Determine the (X, Y) coordinate at the center of the cell enclosing the given text.  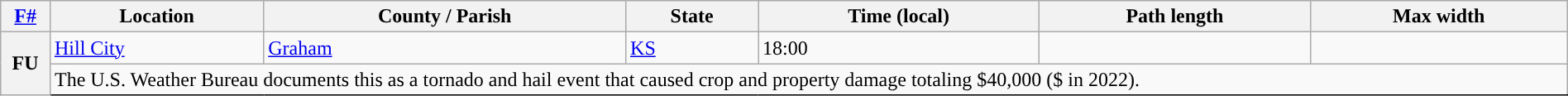
Path length (1175, 17)
Time (local) (899, 17)
KS (692, 48)
Max width (1439, 17)
Hill City (156, 48)
County / Parish (445, 17)
State (692, 17)
Location (156, 17)
The U.S. Weather Bureau documents this as a tornado and hail event that caused crop and property damage totaling $40,000 ($ in 2022). (809, 79)
18:00 (899, 48)
Graham (445, 48)
FU (26, 64)
F# (26, 17)
